Provide the [x, y] coordinate of the cell's center where the given text is located.  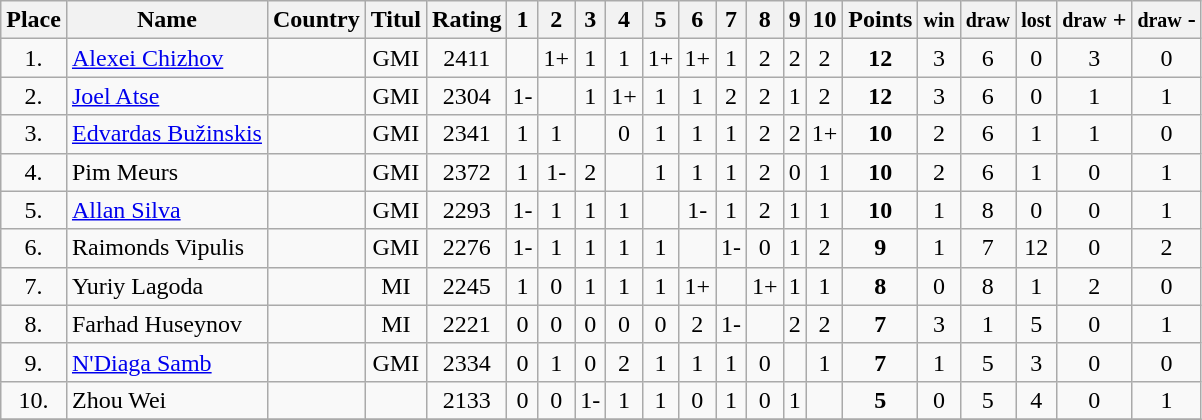
Name [166, 20]
8. [34, 324]
Raimonds Vipulis [166, 248]
2372 [467, 172]
10. [34, 400]
2334 [467, 362]
Zhou Wei [166, 400]
Place [34, 20]
Titul [396, 20]
Yuriy Lagoda [166, 286]
N'Diaga Samb [166, 362]
2411 [467, 58]
Joel Atse [166, 96]
2. [34, 96]
2341 [467, 134]
9. [34, 362]
3. [34, 134]
6. [34, 248]
Country [316, 20]
2304 [467, 96]
lost [1036, 20]
draw + [1094, 20]
draw - [1166, 20]
Pim Meurs [166, 172]
draw [988, 20]
win [939, 20]
4. [34, 172]
Edvardas Bužinskis [166, 134]
1. [34, 58]
2221 [467, 324]
Farhad Huseynov [166, 324]
Points [880, 20]
2276 [467, 248]
Rating [467, 20]
2245 [467, 286]
5. [34, 210]
Allan Silva [166, 210]
Alexei Chizhov [166, 58]
7. [34, 286]
2293 [467, 210]
2133 [467, 400]
